Scan for the cell matching the given text and deliver its [x, y] coordinate at center. 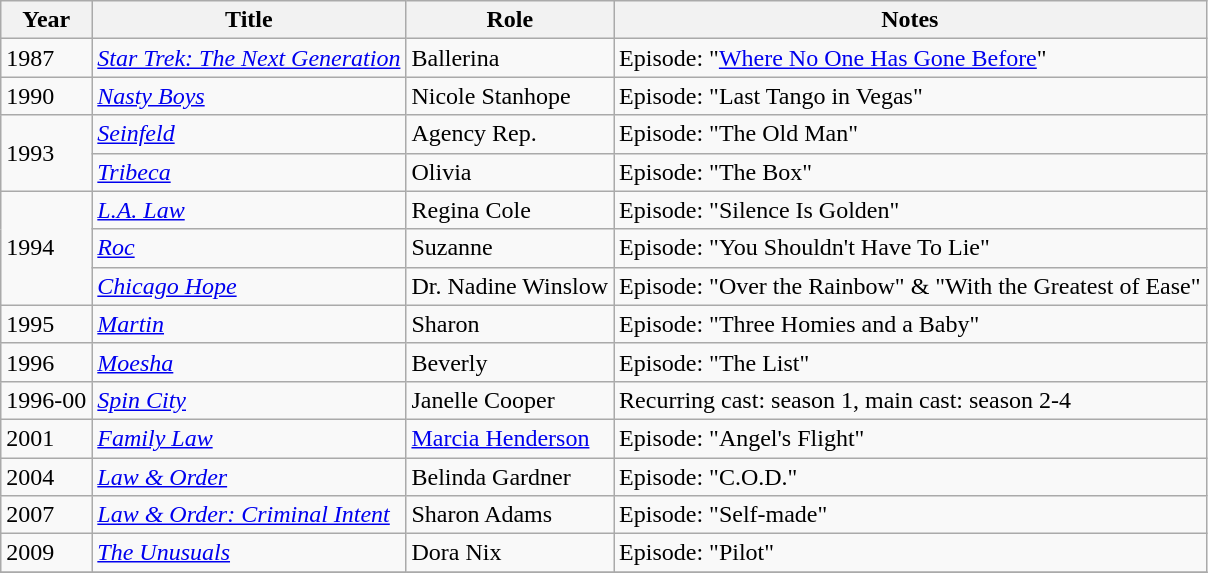
Agency Rep. [510, 134]
Law & Order [249, 477]
Recurring cast: season 1, main cast: season 2-4 [910, 400]
Regina Cole [510, 210]
Episode: "Pilot" [910, 553]
1995 [46, 324]
Janelle Cooper [510, 400]
Episode: "You Shouldn't Have To Lie" [910, 248]
Star Trek: The Next Generation [249, 58]
1994 [46, 248]
Year [46, 20]
1996 [46, 362]
Suzanne [510, 248]
Episode: "Three Homies and a Baby" [910, 324]
Law & Order: Criminal Intent [249, 515]
Moesha [249, 362]
Belinda Gardner [510, 477]
Episode: "Self-made" [910, 515]
Nicole Stanhope [510, 96]
Sharon [510, 324]
Marcia Henderson [510, 438]
Episode: "Where No One Has Gone Before" [910, 58]
Chicago Hope [249, 286]
Family Law [249, 438]
Martin [249, 324]
Episode: "Over the Rainbow" & "With the Greatest of Ease" [910, 286]
2004 [46, 477]
1996-00 [46, 400]
Tribeca [249, 172]
Seinfeld [249, 134]
Nasty Boys [249, 96]
2007 [46, 515]
Beverly [510, 362]
Episode: "Silence Is Golden" [910, 210]
Title [249, 20]
1987 [46, 58]
Olivia [510, 172]
Spin City [249, 400]
Roc [249, 248]
Ballerina [510, 58]
L.A. Law [249, 210]
Episode: "The List" [910, 362]
Notes [910, 20]
The Unusuals [249, 553]
2009 [46, 553]
1990 [46, 96]
Episode: "Last Tango in Vegas" [910, 96]
2001 [46, 438]
Role [510, 20]
Episode: "Angel's Flight" [910, 438]
Episode: "C.O.D." [910, 477]
Sharon Adams [510, 515]
Dora Nix [510, 553]
Episode: "The Old Man" [910, 134]
1993 [46, 153]
Dr. Nadine Winslow [510, 286]
Episode: "The Box" [910, 172]
